Identify which cell holds the provided text, then report its [x, y] central coordinate. 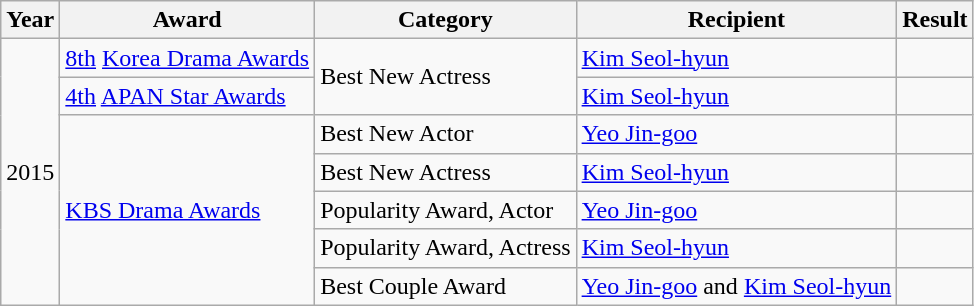
Category [446, 20]
Popularity Award, Actress [446, 248]
2015 [30, 172]
Popularity Award, Actor [446, 210]
Best New Actor [446, 134]
Award [188, 20]
Year [30, 20]
Recipient [736, 20]
Yeo Jin-goo and Kim Seol-hyun [736, 286]
Result [935, 20]
Best Couple Award [446, 286]
KBS Drama Awards [188, 210]
4th APAN Star Awards [188, 96]
8th Korea Drama Awards [188, 58]
